Return [x, y] of the center of cell containing provided text 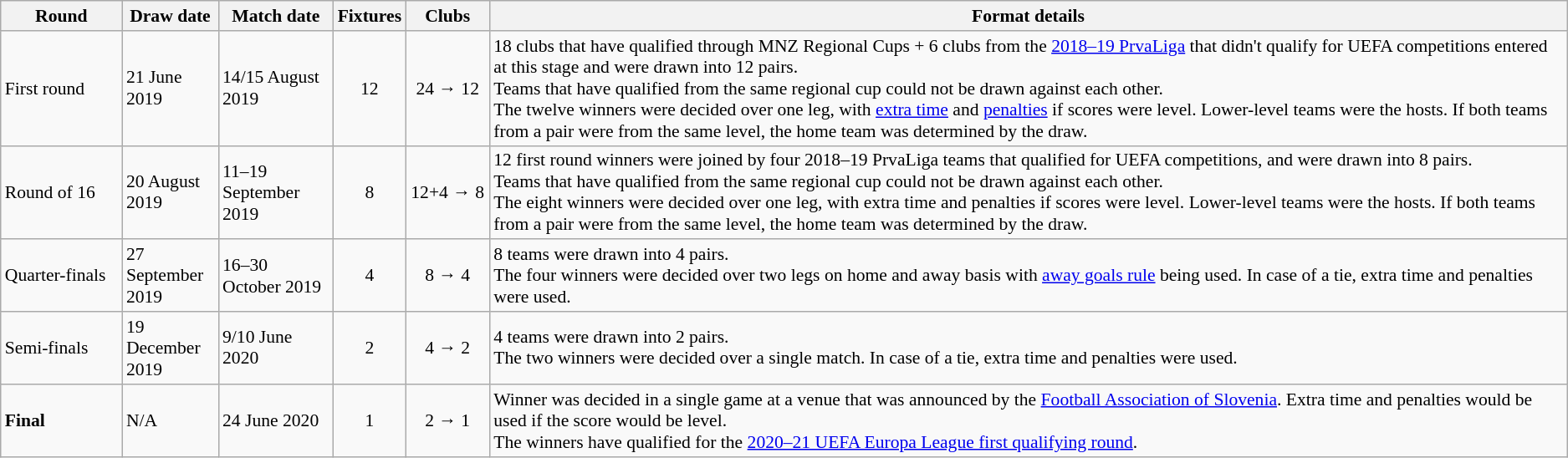
Format details [1028, 16]
Quarter-finals [62, 276]
2 [370, 348]
N/A [171, 421]
20 August 2019 [171, 192]
14/15 August 2019 [276, 89]
11–19 September 2019 [276, 192]
27 September 2019 [171, 276]
Round of 16 [62, 192]
19 December 2019 [171, 348]
Final [62, 421]
8 → 4 [447, 276]
Match date [276, 16]
4 → 2 [447, 348]
8 [370, 192]
4 teams were drawn into 2 pairs.The two winners were decided over a single match. In case of a tie, extra time and penalties were used. [1028, 348]
2 → 1 [447, 421]
9/10 June 2020 [276, 348]
24 → 12 [447, 89]
Semi-finals [62, 348]
24 June 2020 [276, 421]
First round [62, 89]
1 [370, 421]
Draw date [171, 16]
12 [370, 89]
21 June 2019 [171, 89]
Round [62, 16]
12+4 → 8 [447, 192]
Clubs [447, 16]
4 [370, 276]
Fixtures [370, 16]
16–30 October 2019 [276, 276]
